Return (X, Y) of the center of cell containing provided text 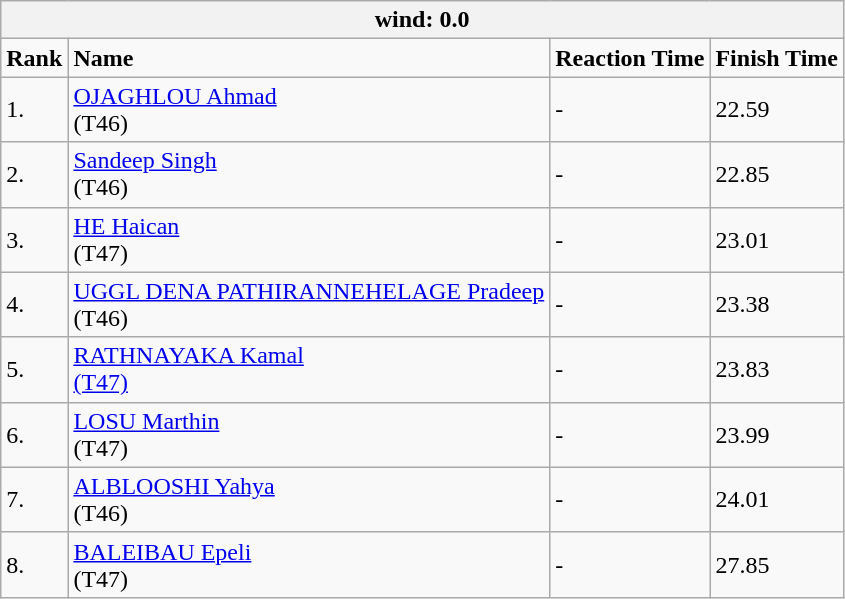
5. (34, 370)
22.59 (777, 110)
3. (34, 240)
23.83 (777, 370)
24.01 (777, 500)
23.99 (777, 434)
Reaction Time (630, 58)
23.38 (777, 304)
Rank (34, 58)
23.01 (777, 240)
Sandeep Singh(T46) (309, 174)
27.85 (777, 564)
BALEIBAU Epeli(T47) (309, 564)
wind: 0.0 (422, 20)
ALBLOOSHI Yahya(T46) (309, 500)
8. (34, 564)
4. (34, 304)
Name (309, 58)
RATHNAYAKA Kamal(T47) (309, 370)
LOSU Marthin(T47) (309, 434)
6. (34, 434)
2. (34, 174)
HE Haican(T47) (309, 240)
UGGL DENA PATHIRANNEHELAGE Pradeep(T46) (309, 304)
OJAGHLOU Ahmad(T46) (309, 110)
22.85 (777, 174)
7. (34, 500)
Finish Time (777, 58)
1. (34, 110)
